Extract the [x, y] coordinate from the center of the cell holding the provided text.  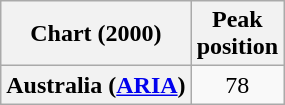
Australia (ARIA) [96, 85]
78 [237, 85]
Chart (2000) [96, 34]
Peakposition [237, 34]
